Output the [x, y] coordinate of the center of the cell containing the given text.  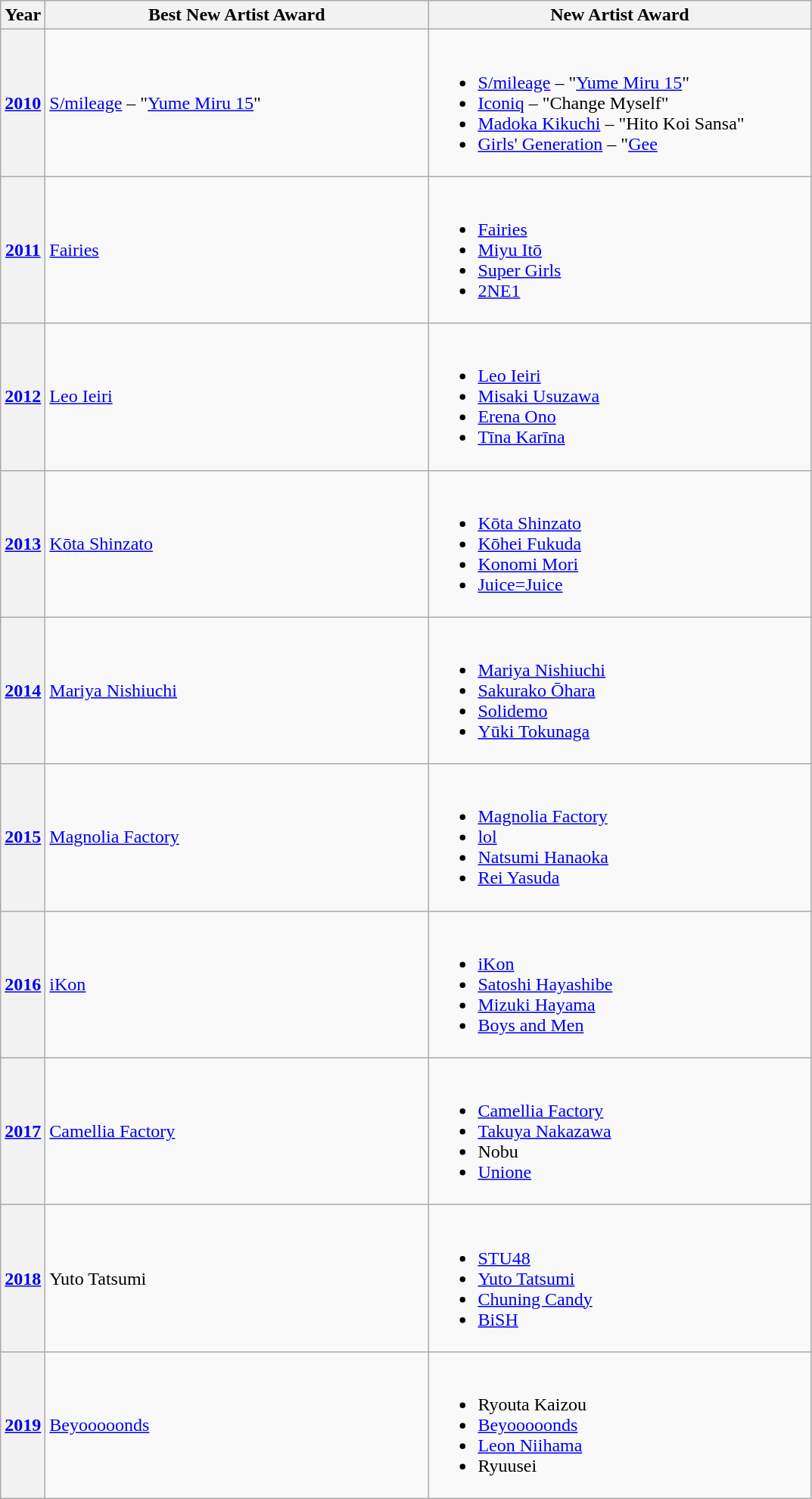
2013 [23, 544]
S/mileage – "Yume Miru 15"Iconiq – "Change Myself"Madoka Kikuchi – "Hito Koi Sansa"Girls' Generation – "Gee [620, 103]
2015 [23, 837]
Kōta Shinzato [237, 544]
Fairies [237, 250]
Mariya NishiuchiSakurako ŌharaSolidemoYūki Tokunaga [620, 690]
Beyooooonds [237, 1425]
iKonSatoshi HayashibeMizuki HayamaBoys and Men [620, 984]
2012 [23, 397]
Magnolia Factory [237, 837]
2011 [23, 250]
2019 [23, 1425]
2016 [23, 984]
iKon [237, 984]
Yuto Tatsumi [237, 1278]
FairiesMiyu ItōSuper Girls2NE1 [620, 250]
New Artist Award [620, 15]
2010 [23, 103]
2018 [23, 1278]
2014 [23, 690]
2017 [23, 1131]
Best New Artist Award [237, 15]
Magnolia FactorylolNatsumi HanaokaRei Yasuda [620, 837]
Ryouta KaizouBeyooooondsLeon NiihamaRyuusei [620, 1425]
Leo IeiriMisaki UsuzawaErena OnoTīna Karīna [620, 397]
Leo Ieiri [237, 397]
Camellia Factory [237, 1131]
Year [23, 15]
Mariya Nishiuchi [237, 690]
Camellia FactoryTakuya NakazawaNobuUnione [620, 1131]
Kōta ShinzatoKōhei FukudaKonomi MoriJuice=Juice [620, 544]
STU48Yuto TatsumiChuning CandyBiSH [620, 1278]
S/mileage – "Yume Miru 15" [237, 103]
